Find where the given text appears and provide that cell's center as [X, Y] coordinate. 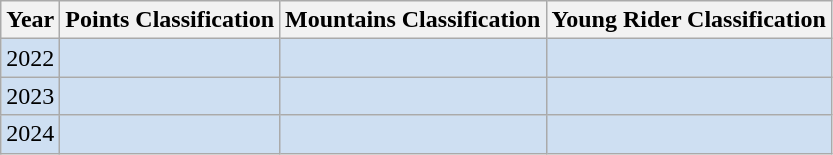
2022 [30, 58]
Year [30, 20]
Mountains Classification [413, 20]
2024 [30, 134]
Points Classification [170, 20]
2023 [30, 96]
Young Rider Classification [688, 20]
